From the cell containing the given text, extract its center point as (x, y) coordinate. 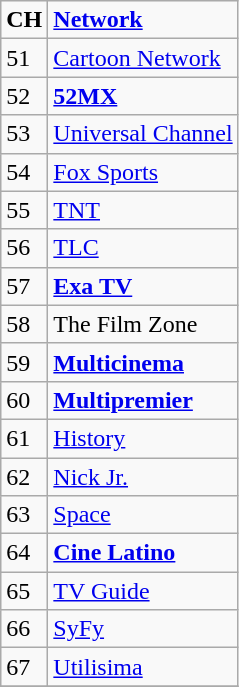
53 (24, 134)
62 (24, 477)
64 (24, 553)
SyFy (143, 629)
Multipremier (143, 400)
Network (143, 20)
51 (24, 58)
TLC (143, 248)
66 (24, 629)
Cine Latino (143, 553)
67 (24, 667)
Nick Jr. (143, 477)
Exa TV (143, 286)
65 (24, 591)
58 (24, 324)
Multicinema (143, 362)
63 (24, 515)
History (143, 438)
56 (24, 248)
Cartoon Network (143, 58)
52 (24, 96)
59 (24, 362)
Space (143, 515)
61 (24, 438)
Fox Sports (143, 172)
55 (24, 210)
TNT (143, 210)
The Film Zone (143, 324)
52MX (143, 96)
Utilisima (143, 667)
Universal Channel (143, 134)
CH (24, 20)
60 (24, 400)
57 (24, 286)
54 (24, 172)
TV Guide (143, 591)
